Identify which cell holds the provided text, then report its [X, Y] central coordinate. 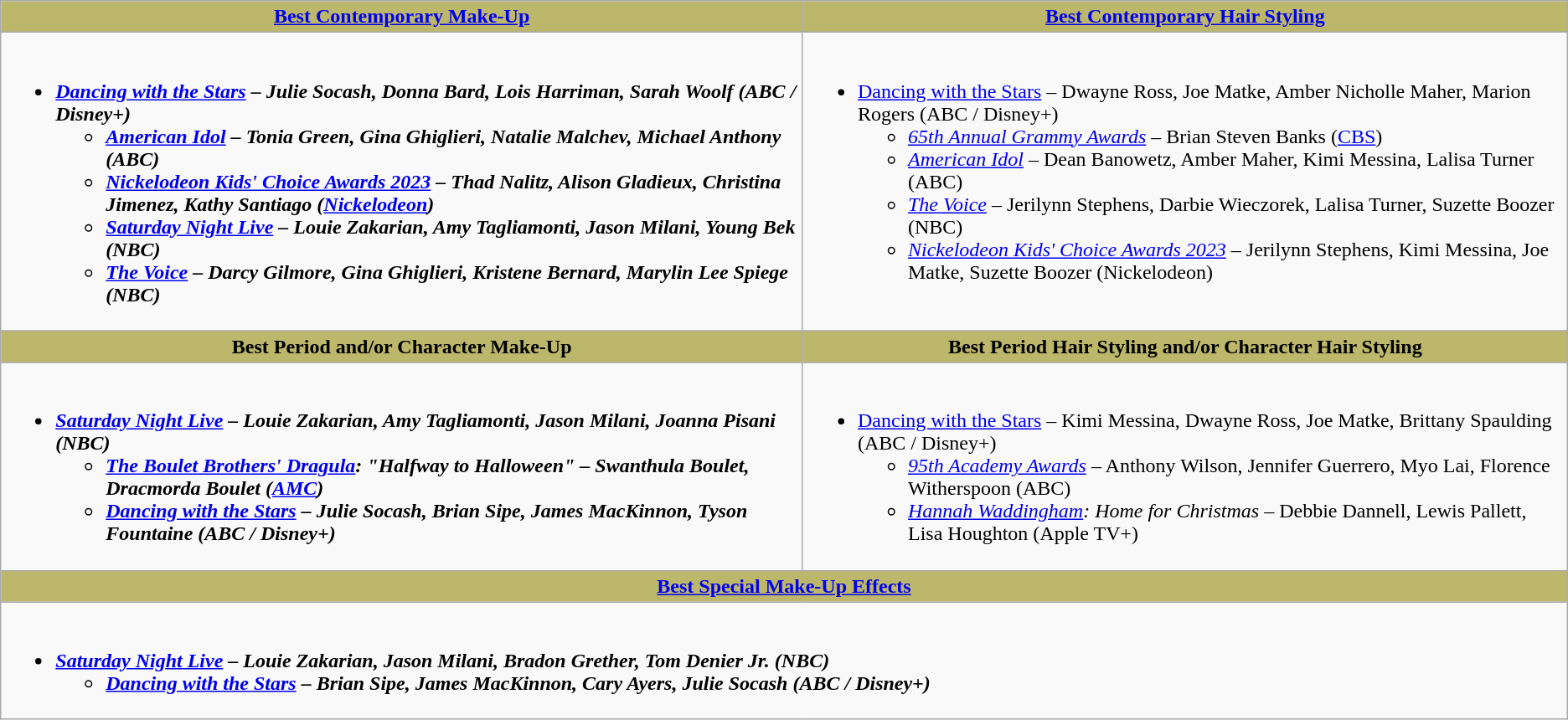
Best Period and/or Character Make-Up [402, 347]
Best Contemporary Hair Styling [1184, 17]
Best Contemporary Make-Up [402, 17]
Best Period Hair Styling and/or Character Hair Styling [1184, 347]
Best Special Make-Up Effects [784, 586]
